Provide the (X, Y) coordinate of the cell's center where the given text is located.  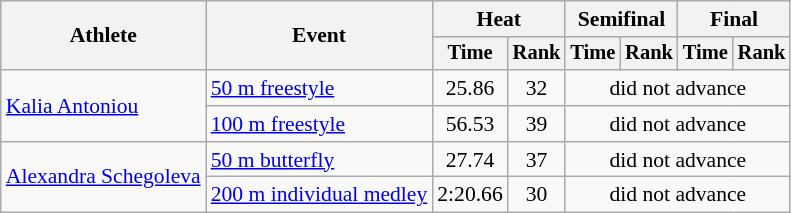
30 (537, 195)
Event (320, 36)
Semifinal (621, 19)
Final (734, 19)
27.74 (470, 160)
Kalia Antoniou (104, 106)
2:20.66 (470, 195)
Heat (498, 19)
37 (537, 160)
100 m freestyle (320, 124)
32 (537, 88)
25.86 (470, 88)
50 m butterfly (320, 160)
39 (537, 124)
Alexandra Schegoleva (104, 178)
50 m freestyle (320, 88)
Athlete (104, 36)
200 m individual medley (320, 195)
56.53 (470, 124)
